Find where the given text appears and provide that cell's center as (X, Y) coordinate. 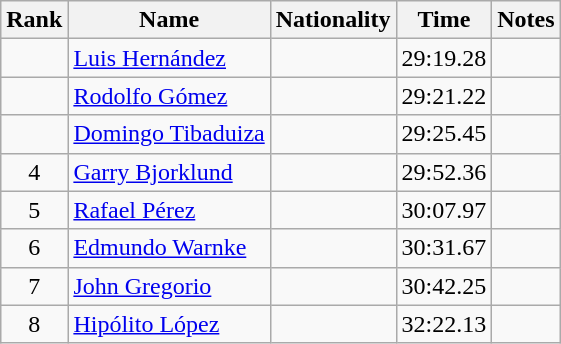
30:31.67 (444, 248)
Rodolfo Gómez (169, 96)
30:42.25 (444, 286)
4 (34, 172)
8 (34, 324)
29:52.36 (444, 172)
John Gregorio (169, 286)
30:07.97 (444, 210)
29:21.22 (444, 96)
Rafael Pérez (169, 210)
Nationality (333, 20)
29:19.28 (444, 58)
Rank (34, 20)
29:25.45 (444, 134)
Hipólito López (169, 324)
Name (169, 20)
32:22.13 (444, 324)
Notes (526, 20)
6 (34, 248)
Garry Bjorklund (169, 172)
7 (34, 286)
Time (444, 20)
Domingo Tibaduiza (169, 134)
Luis Hernández (169, 58)
Edmundo Warnke (169, 248)
5 (34, 210)
